Pinpoint the cell where the given text exists, returning its (x, y) midpoint coordinate. 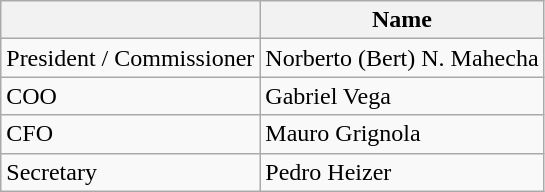
Norberto (Bert) N. Mahecha (402, 58)
Pedro Heizer (402, 172)
President / Commissioner (130, 58)
COO (130, 96)
Gabriel Vega (402, 96)
Mauro Grignola (402, 134)
Secretary (130, 172)
CFO (130, 134)
Name (402, 20)
